Detect which cell encompasses the target text, then output its [x, y] center coordinate. 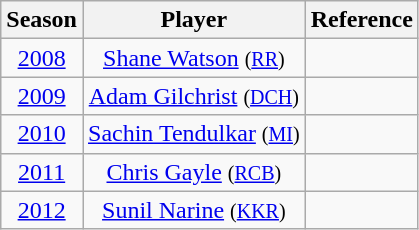
Reference [362, 20]
Sunil Narine (KKR) [194, 210]
2012 [42, 210]
Shane Watson (RR) [194, 58]
Season [42, 20]
2009 [42, 96]
2011 [42, 172]
Sachin Tendulkar (MI) [194, 134]
Player [194, 20]
2010 [42, 134]
Chris Gayle (RCB) [194, 172]
2008 [42, 58]
Adam Gilchrist (DCH) [194, 96]
